Extract the [x, y] coordinate from the center of the cell holding the provided text.  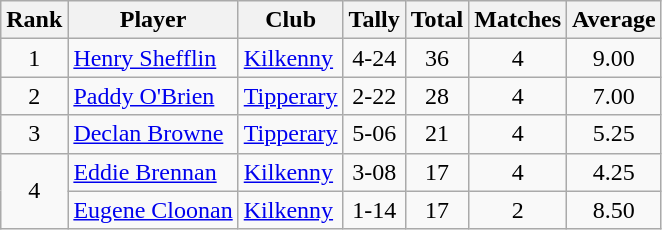
Tally [374, 20]
Declan Browne [153, 134]
1-14 [374, 210]
Rank [34, 20]
9.00 [614, 58]
Henry Shefflin [153, 58]
5.25 [614, 134]
5-06 [374, 134]
3 [34, 134]
36 [437, 58]
Eugene Cloonan [153, 210]
4.25 [614, 172]
Average [614, 20]
1 [34, 58]
2-22 [374, 96]
Eddie Brennan [153, 172]
21 [437, 134]
7.00 [614, 96]
8.50 [614, 210]
Player [153, 20]
Club [290, 20]
Paddy O'Brien [153, 96]
Matches [518, 20]
3-08 [374, 172]
28 [437, 96]
Total [437, 20]
4-24 [374, 58]
